Search for the cell housing the specified text and yield its (x, y) center coordinate. 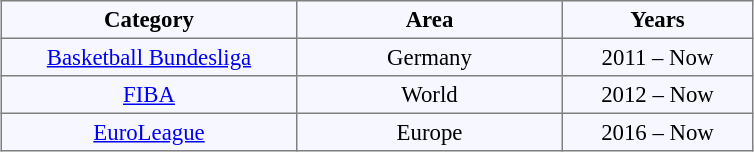
2012 – Now (657, 95)
Area (430, 20)
Germany (430, 57)
2016 – Now (657, 132)
FIBA (149, 95)
Basketball Bundesliga (149, 57)
EuroLeague (149, 132)
Years (657, 20)
2011 – Now (657, 57)
Category (149, 20)
Europe (430, 132)
World (430, 95)
